Extract the (x, y) coordinate from the center of the cell holding the provided text.  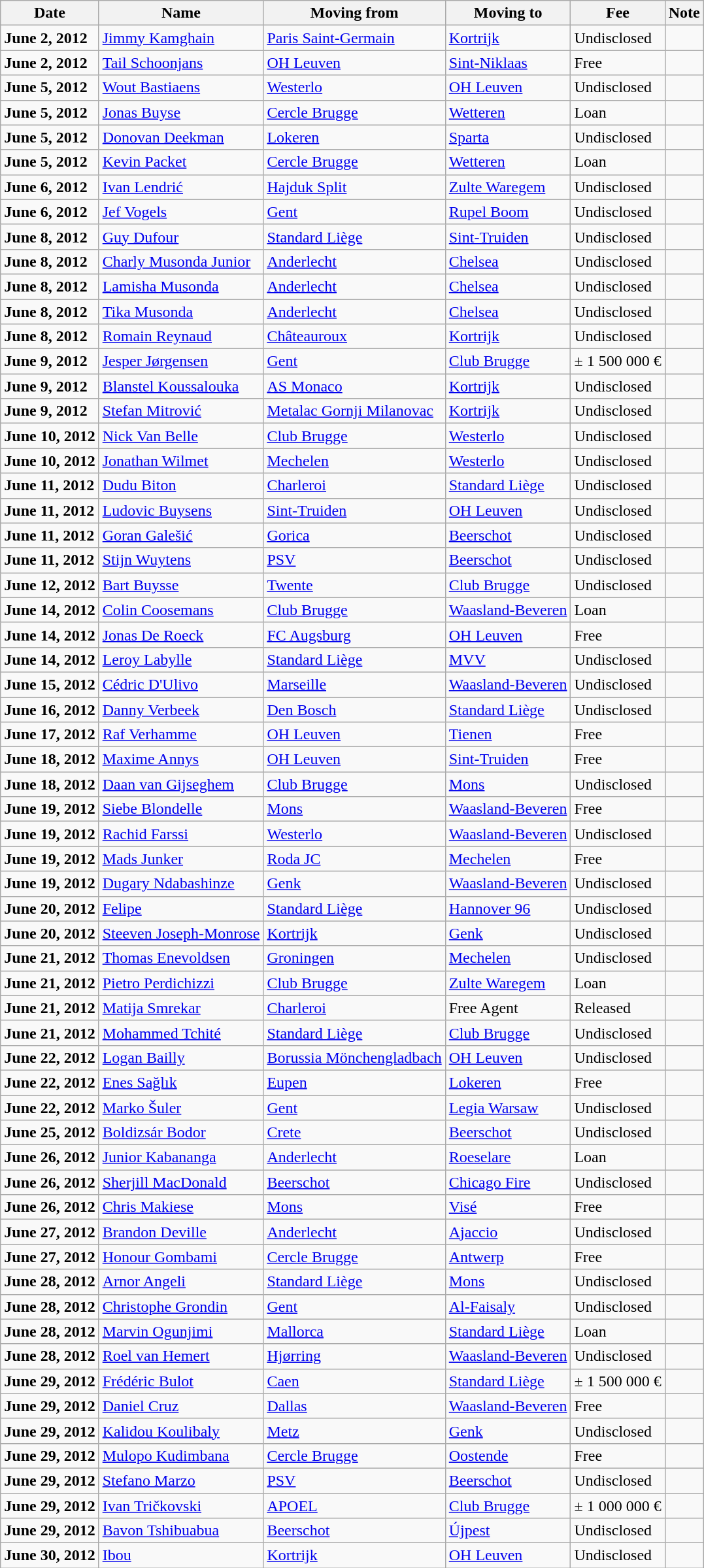
Dudu Biton (181, 486)
Logan Bailly (181, 1058)
Oostende (508, 1456)
Junior Kabananga (181, 1158)
Romain Reynaud (181, 337)
Metalac Gornji Milanovac (354, 411)
Matija Smrekar (181, 1008)
Thomas Enevoldsen (181, 958)
Fee (618, 13)
Date (50, 13)
Mallorca (354, 1331)
Wout Bastiaens (181, 88)
Stefan Mitrović (181, 411)
Siebe Blondelle (181, 809)
Note (684, 13)
Al-Faisaly (508, 1307)
Roeselare (508, 1158)
Honour Gombami (181, 1257)
Paris Saint-Germain (354, 38)
Sparta (508, 137)
Kevin Packet (181, 162)
Cédric D'Ulivo (181, 684)
June 30, 2012 (50, 1556)
Antwerp (508, 1257)
Jonas Buyse (181, 112)
Crete (354, 1133)
Frédéric Bulot (181, 1381)
Hjørring (354, 1356)
Jesper Jørgensen (181, 361)
Gorica (354, 535)
Maxime Annys (181, 759)
Ajaccio (508, 1232)
Bart Buysse (181, 585)
June 17, 2012 (50, 735)
Jimmy Kamghain (181, 38)
Metz (354, 1431)
Legia Warsaw (508, 1108)
Dallas (354, 1406)
Ibou (181, 1556)
Chris Makiese (181, 1207)
± 1 000 000 € (618, 1505)
AS Monaco (354, 386)
Sint-Niklaas (508, 63)
APOEL (354, 1505)
Mads Junker (181, 859)
Danny Verbeek (181, 709)
Eupen (354, 1082)
Guy Dufour (181, 237)
Free Agent (508, 1008)
Enes Sağlık (181, 1082)
Hajduk Split (354, 187)
Borussia Mönchengladbach (354, 1058)
Stefano Marzo (181, 1480)
Kalidou Koulibaly (181, 1431)
Roel van Hemert (181, 1356)
Groningen (354, 958)
Released (618, 1008)
Ivan Lendrić (181, 187)
Nick Van Belle (181, 436)
Donovan Deekman (181, 137)
Tienen (508, 735)
Lamisha Musonda (181, 286)
Hannover 96 (508, 909)
June 25, 2012 (50, 1133)
Christophe Grondin (181, 1307)
Chicago Fire (508, 1182)
Jonathan Wilmet (181, 461)
Mohammed Tchité (181, 1033)
Arnor Angeli (181, 1282)
Leroy Labylle (181, 659)
Tika Musonda (181, 312)
Sherjill MacDonald (181, 1182)
June 16, 2012 (50, 709)
Rupel Boom (508, 212)
MVV (508, 659)
Moving from (354, 13)
Daan van Gijseghem (181, 784)
Pietro Perdichizzi (181, 983)
Twente (354, 585)
Marko Šuler (181, 1108)
Goran Galešić (181, 535)
Jef Vogels (181, 212)
Újpest (508, 1531)
Ludovic Buysens (181, 510)
Charly Musonda Junior (181, 261)
Raf Verhamme (181, 735)
Marseille (354, 684)
Felipe (181, 909)
Dugary Ndabashinze (181, 884)
Jonas De Roeck (181, 635)
Marvin Ogunjimi (181, 1331)
FC Augsburg (354, 635)
Steeven Joseph-Monrose (181, 933)
Daniel Cruz (181, 1406)
Tail Schoonjans (181, 63)
Visé (508, 1207)
Boldizsár Bodor (181, 1133)
Mulopo Kudimbana (181, 1456)
Ivan Tričkovski (181, 1505)
Caen (354, 1381)
Colin Coosemans (181, 610)
Name (181, 13)
Stijn Wuytens (181, 560)
June 15, 2012 (50, 684)
Moving to (508, 13)
Bavon Tshibuabua (181, 1531)
Rachid Farssi (181, 834)
Blanstel Koussalouka (181, 386)
Roda JC (354, 859)
June 12, 2012 (50, 585)
Brandon Deville (181, 1232)
Châteauroux (354, 337)
Den Bosch (354, 709)
